Search for the cell housing the specified text and yield its [X, Y] center coordinate. 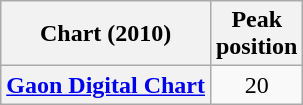
20 [256, 85]
Gaon Digital Chart [106, 85]
Peakposition [256, 34]
Chart (2010) [106, 34]
